Capture the cell that displays the provided text and extract its (x, y) central coordinate. 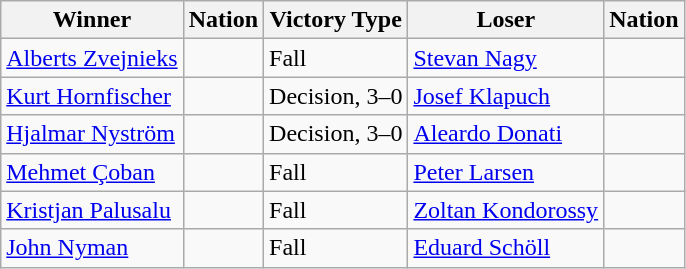
Kristjan Palusalu (92, 210)
Alberts Zvejnieks (92, 58)
Zoltan Kondorossy (506, 210)
Peter Larsen (506, 172)
Kurt Hornfischer (92, 96)
Eduard Schöll (506, 248)
John Nyman (92, 248)
Aleardo Donati (506, 134)
Hjalmar Nyström (92, 134)
Victory Type (336, 20)
Josef Klapuch (506, 96)
Stevan Nagy (506, 58)
Loser (506, 20)
Winner (92, 20)
Mehmet Çoban (92, 172)
